Find where the given text appears and provide that cell's center as [X, Y] coordinate. 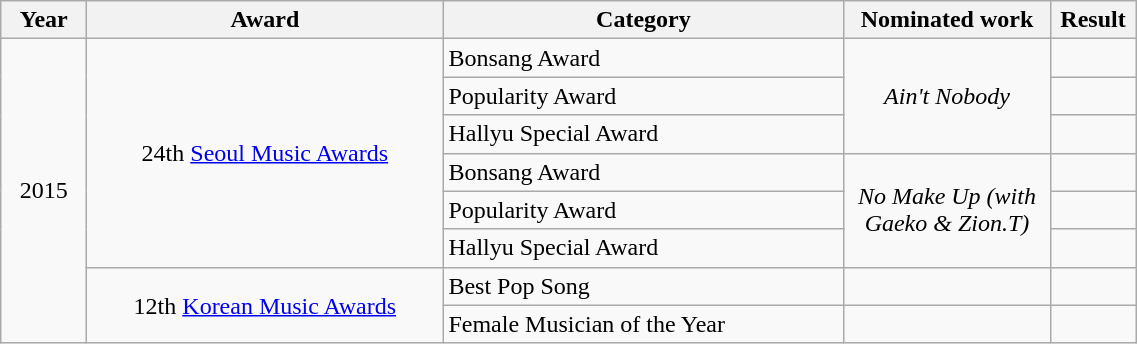
24th Seoul Music Awards [265, 153]
Ain't Nobody [947, 96]
Award [265, 20]
No Make Up (with Gaeko & Zion.T) [947, 210]
Female Musician of the Year [644, 324]
Best Pop Song [644, 286]
Nominated work [947, 20]
2015 [44, 191]
12th Korean Music Awards [265, 305]
Result [1093, 20]
Category [644, 20]
Year [44, 20]
